Determine the (X, Y) coordinate at the center of the cell enclosing the given text.  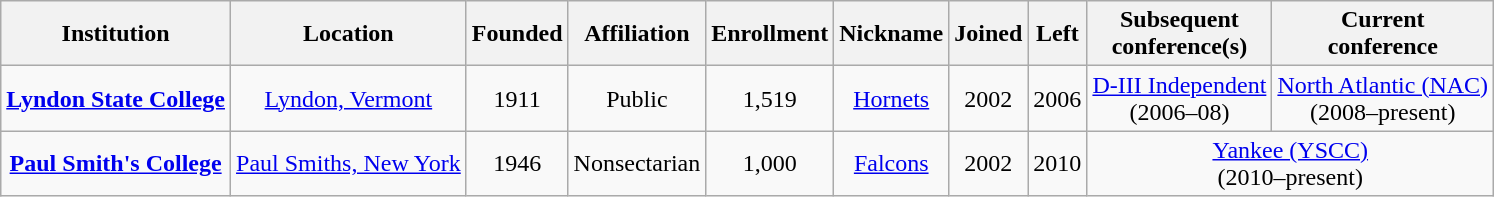
Paul Smith's College (116, 164)
Founded (517, 34)
D-III Independent(2006–08) (1180, 98)
Location (349, 34)
Lyndon State College (116, 98)
1911 (517, 98)
Hornets (892, 98)
Institution (116, 34)
1,519 (770, 98)
Left (1058, 34)
Enrollment (770, 34)
Paul Smiths, New York (349, 164)
Falcons (892, 164)
North Atlantic (NAC)(2008–present) (1383, 98)
Joined (988, 34)
2006 (1058, 98)
1,000 (770, 164)
Yankee (YSCC)(2010–present) (1290, 164)
Public (637, 98)
Nickname (892, 34)
1946 (517, 164)
Affiliation (637, 34)
Subsequentconference(s) (1180, 34)
Currentconference (1383, 34)
Nonsectarian (637, 164)
Lyndon, Vermont (349, 98)
2010 (1058, 164)
